From the cell containing the given text, extract its center point as [x, y] coordinate. 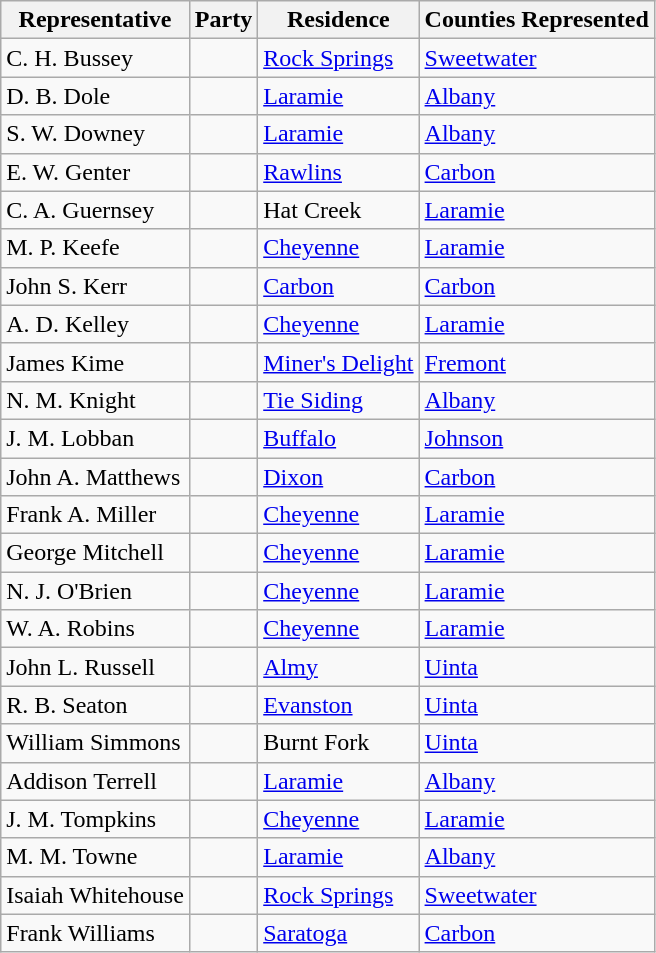
Buffalo [338, 438]
N. M. Knight [96, 400]
John S. Kerr [96, 286]
Evanston [338, 705]
Frank Williams [96, 933]
Almy [338, 667]
Counties Represented [536, 20]
C. H. Bussey [96, 58]
N. J. O'Brien [96, 591]
M. M. Towne [96, 857]
William Simmons [96, 743]
John A. Matthews [96, 477]
Saratoga [338, 933]
George Mitchell [96, 553]
J. M. Tompkins [96, 819]
R. B. Seaton [96, 705]
Representative [96, 20]
Party [223, 20]
C. A. Guernsey [96, 210]
Miner's Delight [338, 362]
Burnt Fork [338, 743]
Frank A. Miller [96, 515]
M. P. Keefe [96, 248]
John L. Russell [96, 667]
E. W. Genter [96, 172]
Johnson [536, 438]
Hat Creek [338, 210]
Residence [338, 20]
Fremont [536, 362]
Dixon [338, 477]
S. W. Downey [96, 134]
Rawlins [338, 172]
Tie Siding [338, 400]
Isaiah Whitehouse [96, 895]
J. M. Lobban [96, 438]
Addison Terrell [96, 781]
A. D. Kelley [96, 324]
D. B. Dole [96, 96]
W. A. Robins [96, 629]
James Kime [96, 362]
